Return the (X, Y) coordinate for the center point of the cell that contains the specified text.  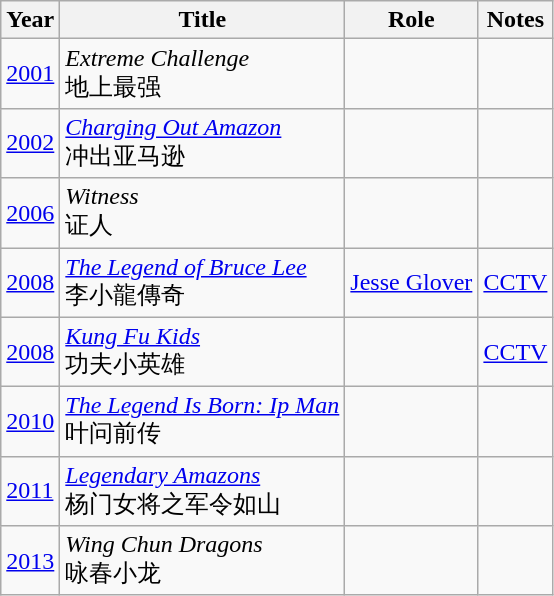
2001 (30, 74)
Role (412, 20)
Witness证人 (202, 213)
The Legend of Bruce Lee李小龍傳奇 (202, 283)
Title (202, 20)
The Legend Is Born: Ip Man叶问前传 (202, 422)
2002 (30, 143)
Notes (516, 20)
Charging Out Amazon冲出亚马逊 (202, 143)
Jesse Glover (412, 283)
2011 (30, 491)
Year (30, 20)
2006 (30, 213)
2010 (30, 422)
Extreme Challenge地上最强 (202, 74)
Legendary Amazons杨门女将之军令如山 (202, 491)
2013 (30, 561)
Wing Chun Dragons咏春小龙 (202, 561)
Kung Fu Kids功夫小英雄 (202, 352)
